Determine the [X, Y] coordinate at the center of the cell enclosing the given text.  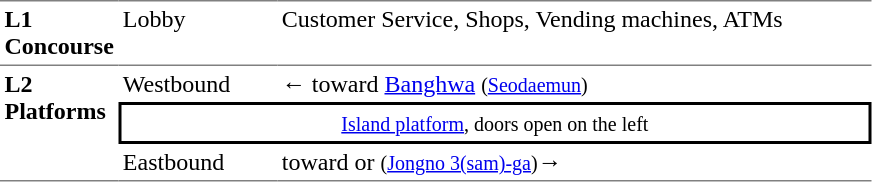
Eastbound [198, 163]
L1Concourse [59, 33]
Customer Service, Shops, Vending machines, ATMs [574, 33]
Lobby [198, 33]
Island platform, doors open on the left [494, 123]
L2Platforms [59, 124]
← toward Banghwa (Seodaemun) [574, 84]
Westbound [198, 84]
toward or (Jongno 3(sam)-ga)→ [574, 163]
